Pinpoint the cell where the given text exists, returning its (X, Y) midpoint coordinate. 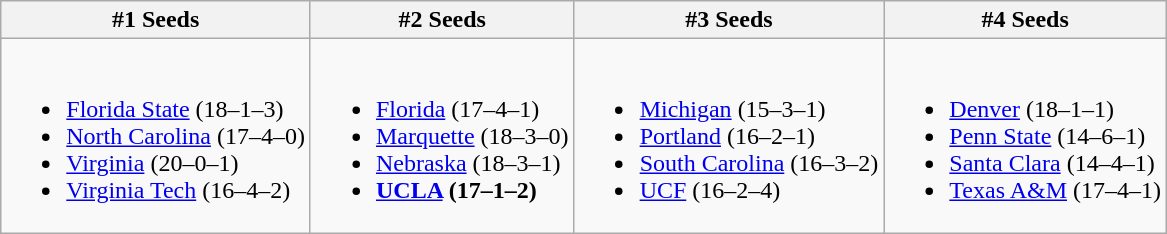
#1 Seeds (156, 20)
Florida (17–4–1)Marquette (18–3–0)Nebraska (18–3–1)UCLA (17–1–2) (442, 136)
#2 Seeds (442, 20)
Denver (18–1–1)Penn State (14–6–1)Santa Clara (14–4–1)Texas A&M (17–4–1) (1026, 136)
Michigan (15–3–1)Portland (16–2–1)South Carolina (16–3–2)UCF (16–2–4) (729, 136)
#3 Seeds (729, 20)
#4 Seeds (1026, 20)
Florida State (18–1–3)North Carolina (17–4–0)Virginia (20–0–1)Virginia Tech (16–4–2) (156, 136)
